Provide the (x, y) coordinate of the cell's center where the given text is located.  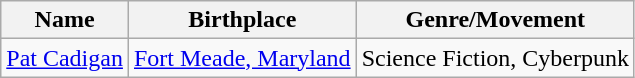
Genre/Movement (495, 20)
Pat Cadigan (65, 58)
Science Fiction, Cyberpunk (495, 58)
Birthplace (242, 20)
Fort Meade, Maryland (242, 58)
Name (65, 20)
